Provide the (x, y) coordinate of the cell's center where the given text is located.  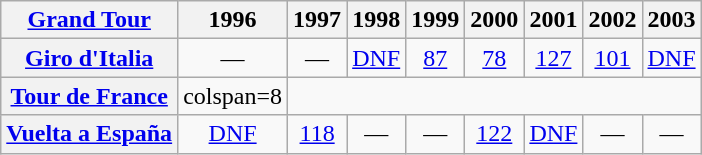
127 (554, 58)
1999 (436, 20)
Tour de France (90, 96)
1996 (233, 20)
2001 (554, 20)
Vuelta a España (90, 134)
2000 (494, 20)
78 (494, 58)
Grand Tour (90, 20)
Giro d'Italia (90, 58)
2002 (612, 20)
118 (318, 134)
2003 (672, 20)
101 (612, 58)
122 (494, 134)
1998 (376, 20)
colspan=8 (233, 96)
1997 (318, 20)
87 (436, 58)
